Locate the cell with the specified text and output its [X, Y] center coordinate. 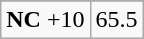
NC +10 [46, 20]
65.5 [116, 20]
